Return [x, y] of the center of cell containing provided text 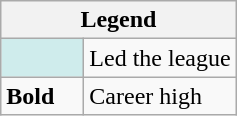
Led the league [160, 58]
Legend [118, 20]
Career high [160, 96]
Bold [42, 96]
